For the text-containing cell, return its midpoint in (X, Y) coordinate format. 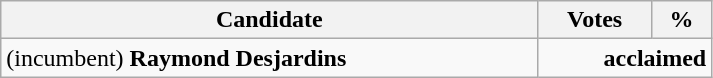
acclaimed (625, 58)
Candidate (270, 20)
Votes (595, 20)
% (681, 20)
(incumbent) Raymond Desjardins (270, 58)
